Find where the given text appears and provide that cell's center as (X, Y) coordinate. 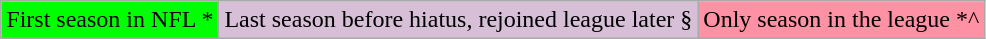
Last season before hiatus, rejoined league later § (458, 20)
First season in NFL * (110, 20)
Only season in the league *^ (842, 20)
